For the text-containing cell, return its midpoint in (X, Y) coordinate format. 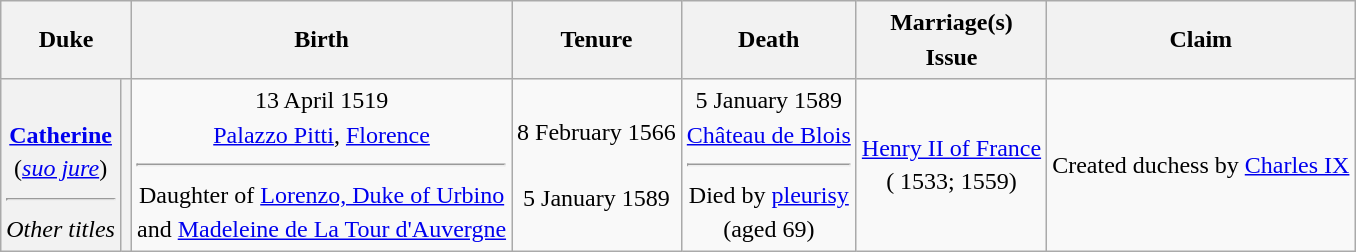
Henry II of France( 1533; 1559) (951, 165)
Claim (1201, 40)
Tenure (597, 40)
8 February 15665 January 1589 (597, 165)
5 January 1589Château de BloisDied by pleurisy(aged 69) (768, 165)
13 April 1519Palazzo Pitti, FlorenceDaughter of Lorenzo, Duke of Urbinoand Madeleine de La Tour d'Auvergne (322, 165)
Death (768, 40)
Birth (322, 40)
Created duchess by Charles IX (1201, 165)
Marriage(s)Issue (951, 40)
Duke (66, 40)
Catherine(suo jure)Other titles (61, 165)
